Scan for the cell matching the given text and deliver its [X, Y] coordinate at center. 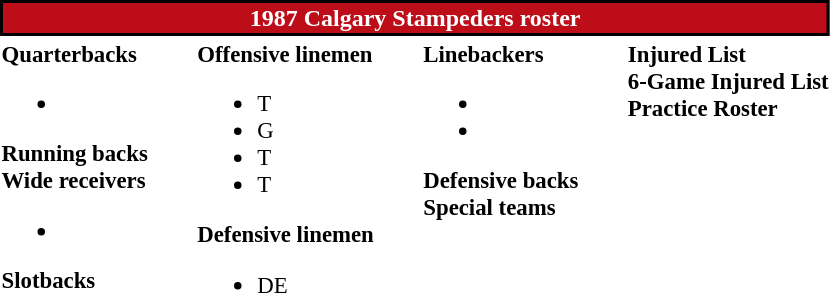
1987 Calgary Stampeders roster [415, 18]
